Locate the cell with the specified text and output its [x, y] center coordinate. 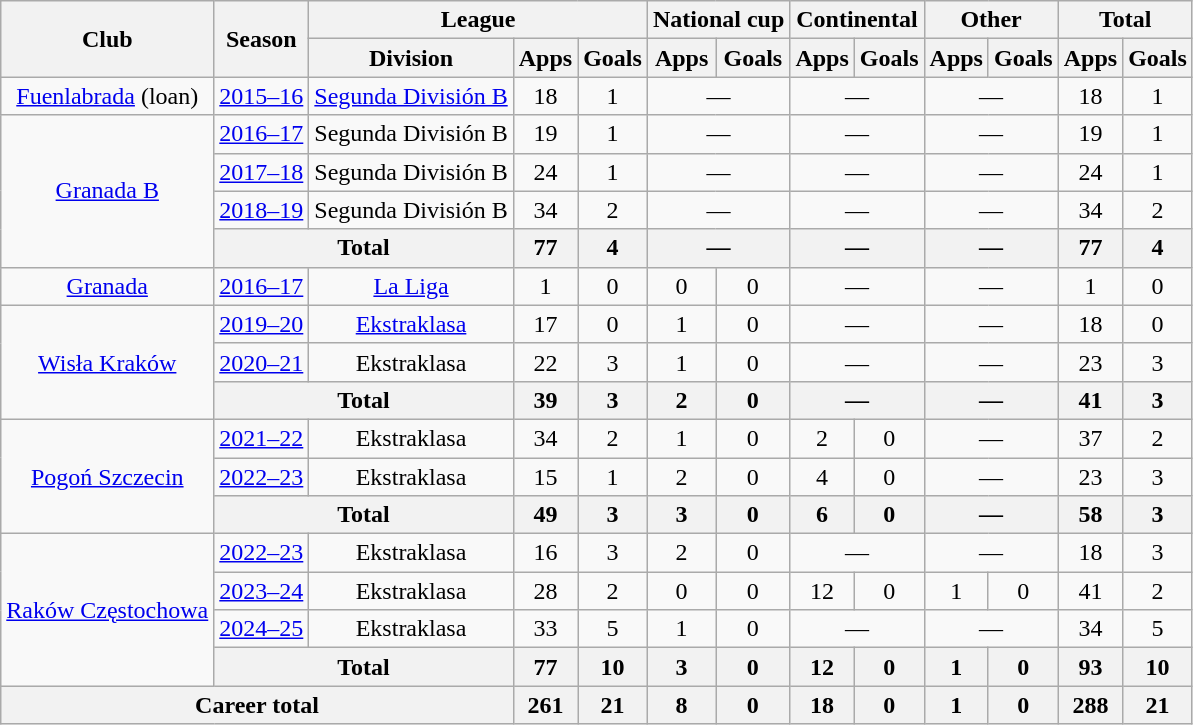
Fuenlabrada (loan) [108, 96]
58 [1090, 515]
Club [108, 39]
Other [991, 20]
Pogoń Szczecin [108, 476]
28 [545, 591]
2024–25 [262, 629]
National cup [718, 20]
La Liga [411, 286]
6 [822, 515]
Career total [257, 705]
2023–24 [262, 591]
Season [262, 39]
2021–22 [262, 438]
2015–16 [262, 96]
2017–18 [262, 172]
2019–20 [262, 324]
2020–21 [262, 362]
Raków Częstochowa [108, 610]
17 [545, 324]
93 [1090, 667]
33 [545, 629]
49 [545, 515]
Continental [857, 20]
8 [681, 705]
16 [545, 553]
Division [411, 58]
15 [545, 477]
261 [545, 705]
288 [1090, 705]
Granada [108, 286]
22 [545, 362]
39 [545, 400]
37 [1090, 438]
2018–19 [262, 210]
Granada B [108, 191]
League [478, 20]
Wisła Kraków [108, 362]
